Pinpoint the cell where the given text exists, returning its (x, y) midpoint coordinate. 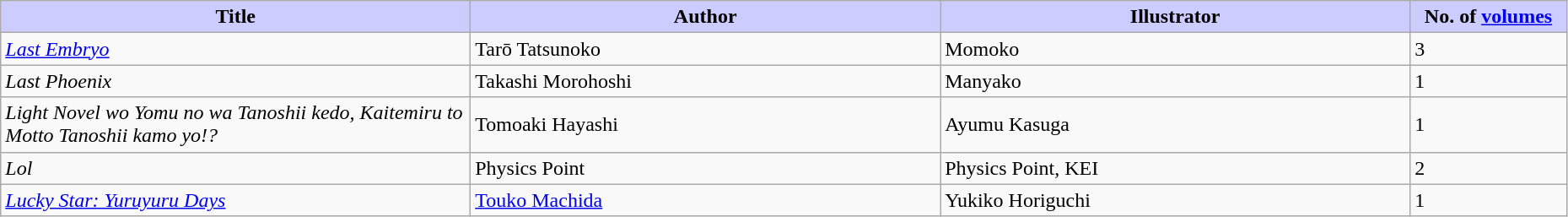
Physics Point (705, 168)
Yukiko Horiguchi (1176, 200)
Title (236, 17)
Light Novel wo Yomu no wa Tanoshii kedo, Kaitemiru to Motto Tanoshii kamo yo!? (236, 125)
Physics Point, KEI (1176, 168)
Ayumu Kasuga (1176, 125)
2 (1489, 168)
Takashi Morohoshi (705, 81)
Lol (236, 168)
Tomoaki Hayashi (705, 125)
Last Phoenix (236, 81)
Touko Machida (705, 200)
Illustrator (1176, 17)
3 (1489, 49)
No. of volumes (1489, 17)
Momoko (1176, 49)
Last Embryo (236, 49)
Lucky Star: Yuruyuru Days (236, 200)
Manyako (1176, 81)
Tarō Tatsunoko (705, 49)
Author (705, 17)
